Search for the cell housing the specified text and yield its [X, Y] center coordinate. 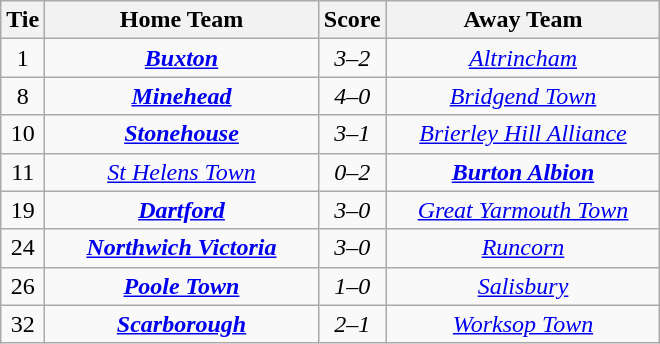
26 [23, 286]
2–1 [352, 324]
St Helens Town [182, 172]
Great Yarmouth Town [523, 210]
10 [23, 134]
Altrincham [523, 58]
3–1 [352, 134]
24 [23, 248]
Poole Town [182, 286]
Stonehouse [182, 134]
Tie [23, 20]
Worksop Town [523, 324]
8 [23, 96]
Score [352, 20]
4–0 [352, 96]
Away Team [523, 20]
Home Team [182, 20]
Minehead [182, 96]
Buxton [182, 58]
Northwich Victoria [182, 248]
Brierley Hill Alliance [523, 134]
1 [23, 58]
3–2 [352, 58]
Salisbury [523, 286]
19 [23, 210]
1–0 [352, 286]
Runcorn [523, 248]
Dartford [182, 210]
Scarborough [182, 324]
Burton Albion [523, 172]
11 [23, 172]
32 [23, 324]
Bridgend Town [523, 96]
0–2 [352, 172]
